For the text-containing cell, return its midpoint in [X, Y] coordinate format. 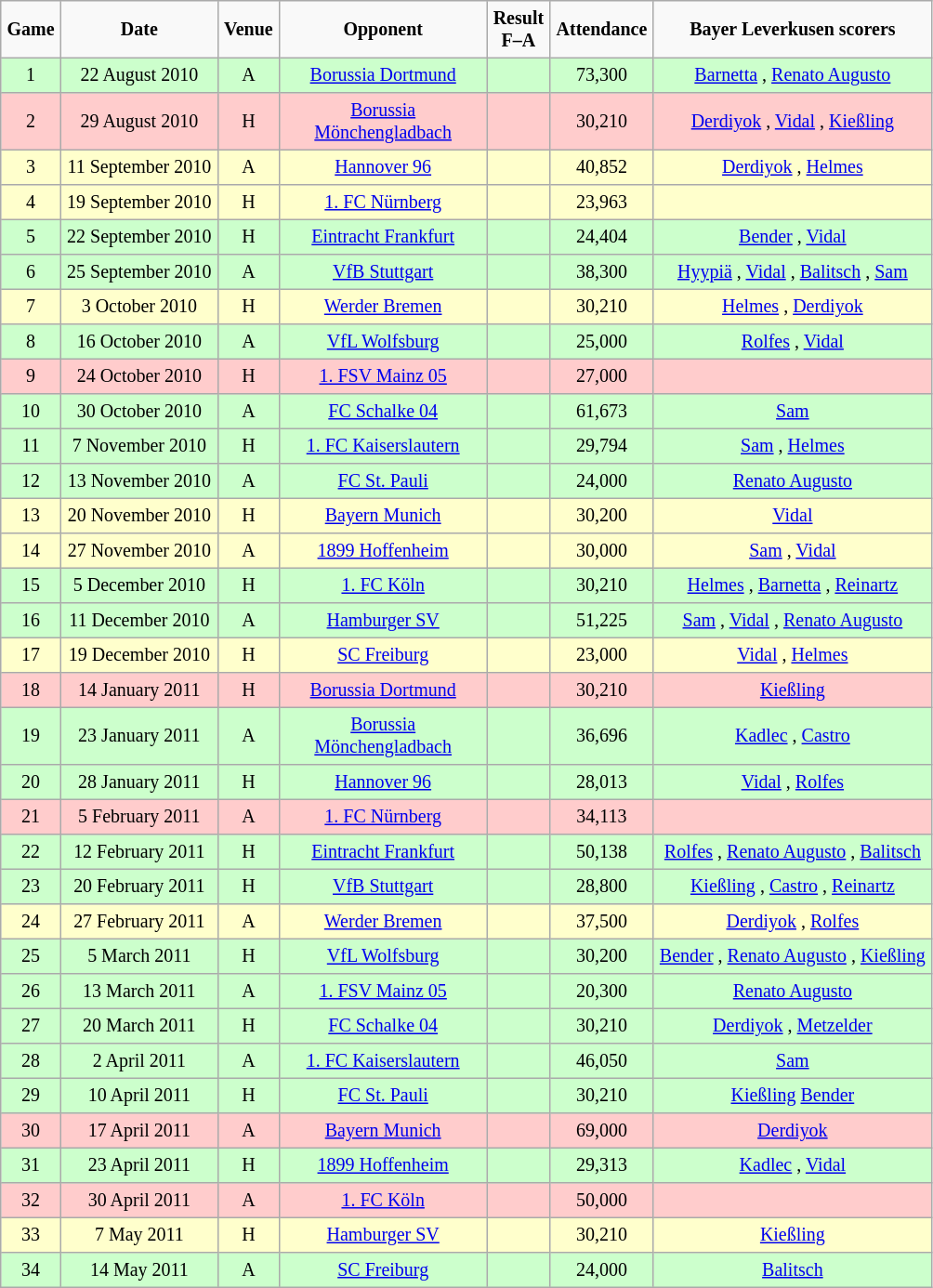
23 [32, 887]
5 [32, 237]
20,300 [602, 992]
11 September 2010 [139, 167]
Sam , Vidal , Renato Augusto [793, 621]
16 October 2010 [139, 342]
50,138 [602, 852]
27,000 [602, 376]
5 December 2010 [139, 585]
2 [32, 122]
Vidal [793, 516]
16 [32, 621]
23,000 [602, 655]
Date [139, 30]
22 August 2010 [139, 75]
51,225 [602, 621]
Attendance [602, 30]
3 [32, 167]
7 [32, 307]
ResultF–A [519, 30]
Hyypiä , Vidal , Balitsch , Sam [793, 272]
7 May 2011 [139, 1235]
28,800 [602, 887]
Venue [248, 30]
Rolfes , Renato Augusto , Balitsch [793, 852]
1 [32, 75]
Sam , Helmes [793, 446]
33 [32, 1235]
20 March 2011 [139, 1026]
27 [32, 1026]
28 January 2011 [139, 782]
Helmes , Barnetta , Reinartz [793, 585]
Kießling Bender [793, 1096]
13 November 2010 [139, 481]
13 [32, 516]
Game [32, 30]
Helmes , Derdiyok [793, 307]
12 [32, 481]
5 February 2011 [139, 817]
24,404 [602, 237]
20 [32, 782]
24 October 2010 [139, 376]
8 [32, 342]
19 September 2010 [139, 203]
Balitsch [793, 1270]
38,300 [602, 272]
73,300 [602, 75]
23 January 2011 [139, 736]
34 [32, 1270]
9 [32, 376]
26 [32, 992]
19 December 2010 [139, 655]
23 April 2011 [139, 1165]
14 January 2011 [139, 690]
13 March 2011 [139, 992]
21 [32, 817]
25 September 2010 [139, 272]
46,050 [602, 1061]
24 [32, 922]
10 [32, 412]
29 [32, 1096]
Derdiyok , Rolfes [793, 922]
7 November 2010 [139, 446]
28 [32, 1061]
14 May 2011 [139, 1270]
Kadlec , Castro [793, 736]
27 February 2011 [139, 922]
Opponent [383, 30]
37,500 [602, 922]
61,673 [602, 412]
23,963 [602, 203]
Vidal , Rolfes [793, 782]
11 December 2010 [139, 621]
Kadlec , Vidal [793, 1165]
Bayer Leverkusen scorers [793, 30]
30 [32, 1131]
2 April 2011 [139, 1061]
Sam , Vidal [793, 551]
40,852 [602, 167]
69,000 [602, 1131]
36,696 [602, 736]
4 [32, 203]
18 [32, 690]
15 [32, 585]
31 [32, 1165]
3 October 2010 [139, 307]
14 [32, 551]
22 September 2010 [139, 237]
Barnetta , Renato Augusto [793, 75]
32 [32, 1201]
10 April 2011 [139, 1096]
27 November 2010 [139, 551]
Rolfes , Vidal [793, 342]
12 February 2011 [139, 852]
Bender , Renato Augusto , Kießling [793, 956]
29,794 [602, 446]
Derdiyok , Metzelder [793, 1026]
Kießling , Castro , Reinartz [793, 887]
25,000 [602, 342]
5 March 2011 [139, 956]
6 [32, 272]
Derdiyok , Helmes [793, 167]
50,000 [602, 1201]
29 August 2010 [139, 122]
29,313 [602, 1165]
17 [32, 655]
30 April 2011 [139, 1201]
20 November 2010 [139, 516]
25 [32, 956]
17 April 2011 [139, 1131]
Derdiyok [793, 1131]
19 [32, 736]
Derdiyok , Vidal , Kießling [793, 122]
Vidal , Helmes [793, 655]
28,013 [602, 782]
34,113 [602, 817]
20 February 2011 [139, 887]
22 [32, 852]
11 [32, 446]
Bender , Vidal [793, 237]
30 October 2010 [139, 412]
30,000 [602, 551]
